For the text-containing cell, return its midpoint in [X, Y] coordinate format. 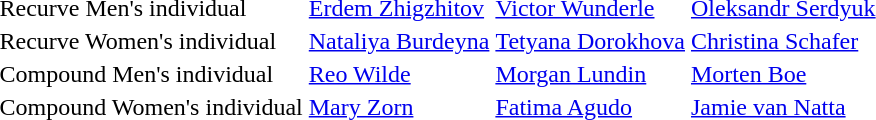
Tetyana Dorokhova [590, 41]
Morgan Lundin [590, 74]
Nataliya Burdeyna [399, 41]
Reo Wilde [399, 74]
